Detect which cell encompasses the target text, then output its [X, Y] center coordinate. 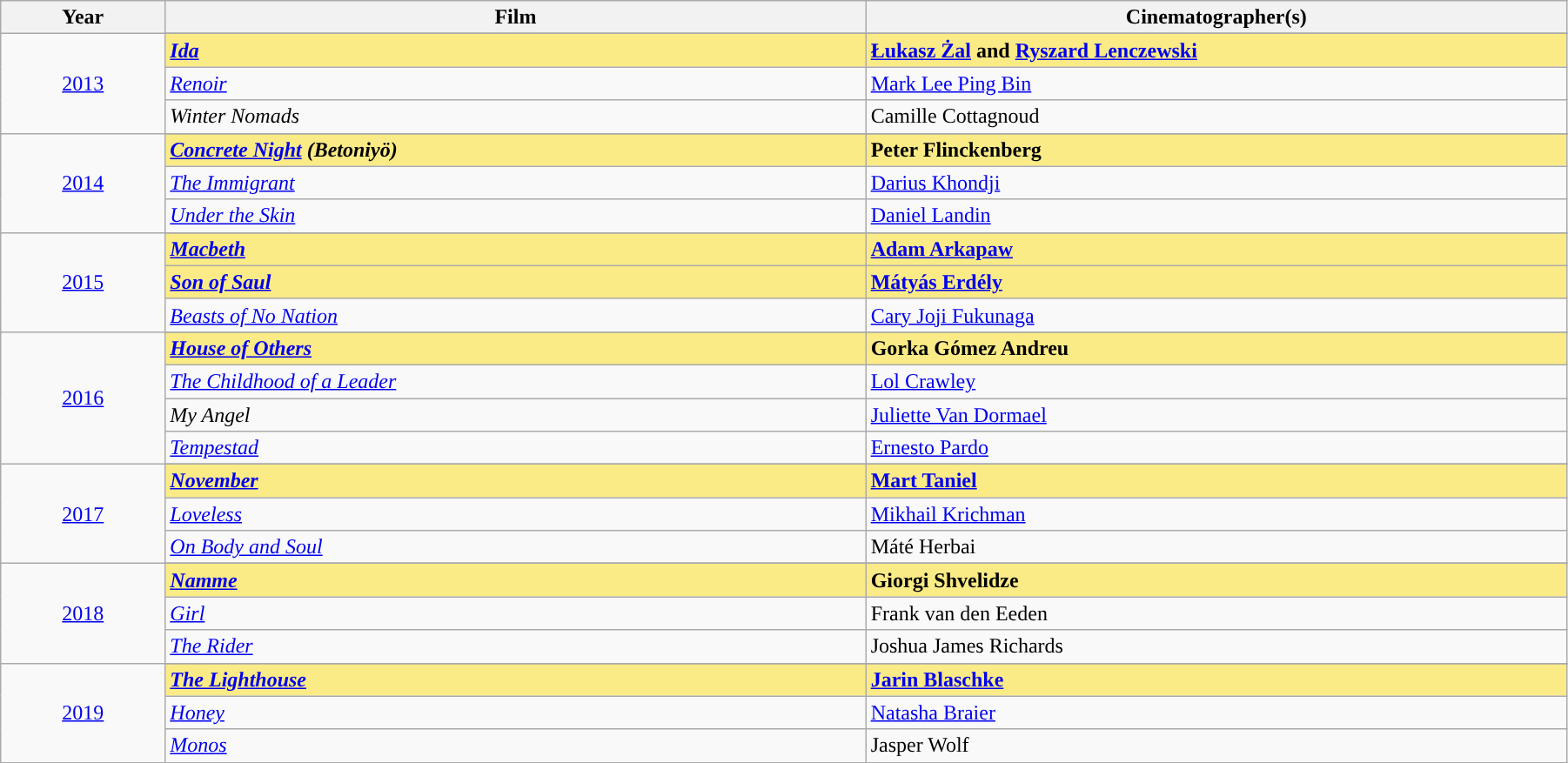
The Rider [515, 646]
Macbeth [515, 249]
Cary Joji Fukunaga [1216, 315]
Girl [515, 613]
November [515, 481]
Daniel Landin [1216, 216]
Mikhail Krichman [1216, 514]
Natasha Braier [1216, 713]
Darius Khondji [1216, 183]
2015 [84, 282]
Giorgi Shvelidze [1216, 580]
Winter Nomads [515, 117]
Concrete Night (Betoniyö) [515, 150]
Frank van den Eeden [1216, 613]
Łukasz Żal and Ryszard Lenczewski [1216, 50]
Monos [515, 746]
Year [84, 17]
Camille Cottagnoud [1216, 117]
The Immigrant [515, 183]
2017 [84, 514]
Juliette Van Dormael [1216, 415]
Ida [515, 50]
Ernesto Pardo [1216, 448]
Tempestad [515, 448]
2019 [84, 713]
Máté Herbai [1216, 547]
Mátyás Erdély [1216, 282]
Gorka Gómez Andreu [1216, 348]
The Lighthouse [515, 679]
2016 [84, 398]
On Body and Soul [515, 547]
Beasts of No Nation [515, 315]
Peter Flinckenberg [1216, 150]
Renoir [515, 84]
Joshua James Richards [1216, 646]
Adam Arkapaw [1216, 249]
Jarin Blaschke [1216, 679]
House of Others [515, 348]
Film [515, 17]
The Childhood of a Leader [515, 381]
Jasper Wolf [1216, 746]
My Angel [515, 415]
Mark Lee Ping Bin [1216, 84]
Son of Saul [515, 282]
2014 [84, 183]
2013 [84, 84]
Under the Skin [515, 216]
Cinematographer(s) [1216, 17]
Lol Crawley [1216, 381]
Honey [515, 713]
Namme [515, 580]
2018 [84, 613]
Mart Taniel [1216, 481]
Loveless [515, 514]
